For the text-containing cell, return its midpoint in [X, Y] coordinate format. 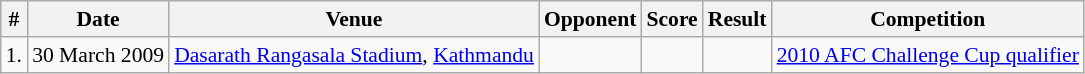
Result [738, 19]
Venue [354, 19]
Dasarath Rangasala Stadium, Kathmandu [354, 55]
2010 AFC Challenge Cup qualifier [928, 55]
Opponent [590, 19]
# [14, 19]
1. [14, 55]
Score [672, 19]
30 March 2009 [98, 55]
Date [98, 19]
Competition [928, 19]
